Determine the [X, Y] coordinate at the center of the cell enclosing the given text.  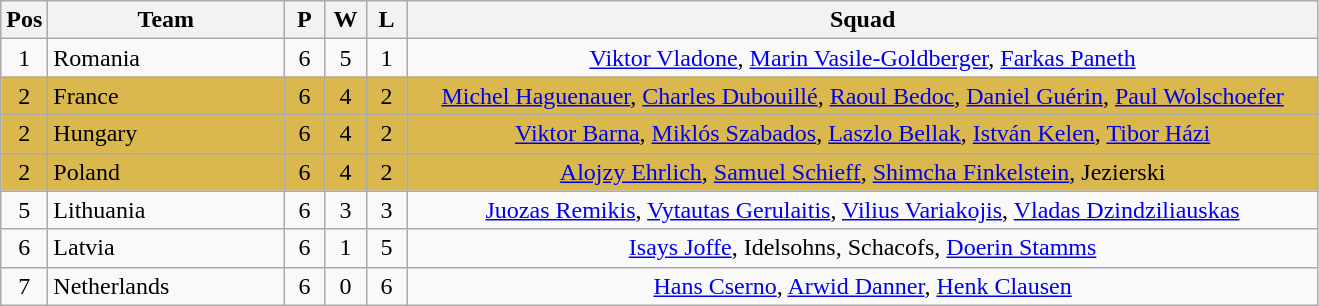
Team [166, 20]
Juozas Remikis, Vytautas Gerulaitis, Vilius Variakojis, Vladas Dzindziliauskas [862, 210]
L [386, 20]
Pos [24, 20]
0 [346, 286]
P [304, 20]
Michel Haguenauer, Charles Dubouillé, Raoul Bedoc, Daniel Guérin, Paul Wolschoefer [862, 96]
Poland [166, 172]
Romania [166, 58]
Squad [862, 20]
Netherlands [166, 286]
Viktor Vladone, Marin Vasile-Goldberger, Farkas Paneth [862, 58]
Lithuania [166, 210]
7 [24, 286]
Alojzy Ehrlich, Samuel Schieff, Shimcha Finkelstein, Jezierski [862, 172]
W [346, 20]
Hungary [166, 134]
France [166, 96]
Hans Cserno, Arwid Danner, Henk Clausen [862, 286]
Isays Joffe, Idelsohns, Schacofs, Doerin Stamms [862, 248]
Viktor Barna, Miklós Szabados, Laszlo Bellak, István Kelen, Tibor Házi [862, 134]
Latvia [166, 248]
